Scan for the cell matching the given text and deliver its (X, Y) coordinate at center. 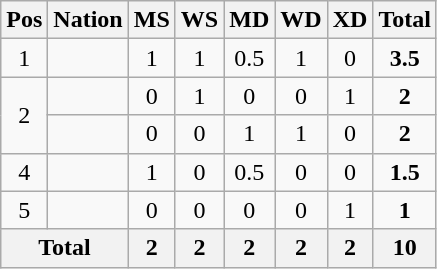
Pos (24, 20)
MD (250, 20)
4 (24, 172)
MS (152, 20)
WD (301, 20)
XD (350, 20)
1.5 (405, 172)
5 (24, 210)
3.5 (405, 58)
Nation (88, 20)
10 (405, 248)
WS (199, 20)
